Find where the given text appears and provide that cell's center as (x, y) coordinate. 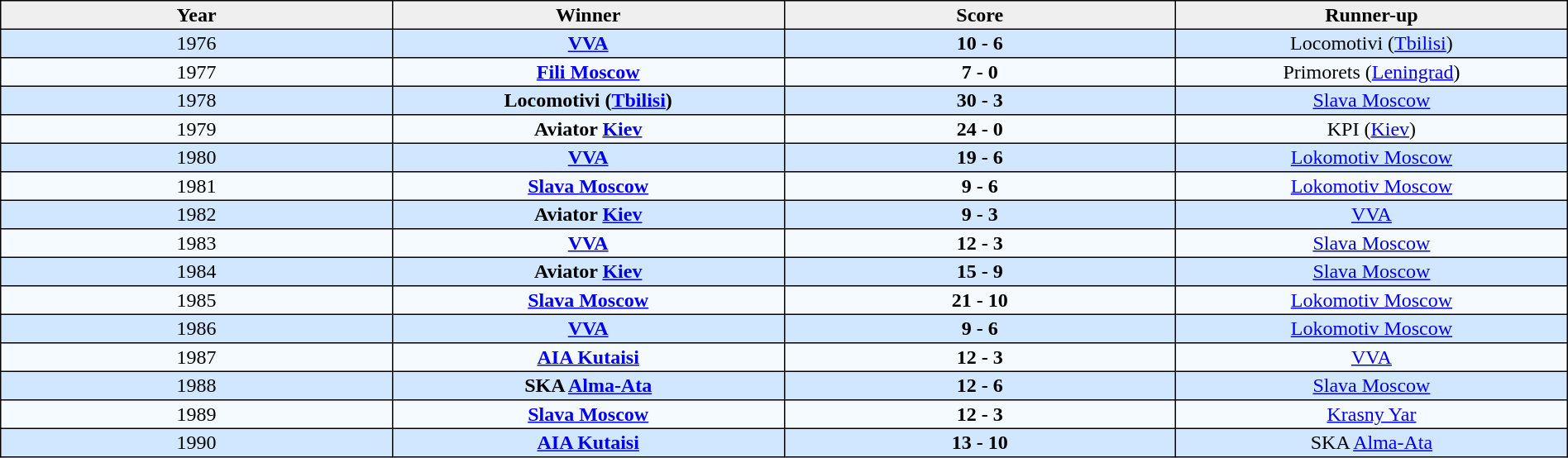
KPI (Kiev) (1372, 129)
1980 (197, 157)
Year (197, 15)
1990 (197, 442)
12 - 6 (980, 385)
Krasny Yar (1372, 414)
1986 (197, 328)
1982 (197, 214)
1977 (197, 72)
Winner (588, 15)
1988 (197, 385)
1984 (197, 271)
Score (980, 15)
9 - 3 (980, 214)
1981 (197, 186)
24 - 0 (980, 129)
1978 (197, 100)
1987 (197, 357)
19 - 6 (980, 157)
Runner-up (1372, 15)
7 - 0 (980, 72)
1976 (197, 43)
Fili Moscow (588, 72)
1989 (197, 414)
Primorets (Leningrad) (1372, 72)
13 - 10 (980, 442)
21 - 10 (980, 300)
30 - 3 (980, 100)
1979 (197, 129)
1985 (197, 300)
10 - 6 (980, 43)
15 - 9 (980, 271)
1983 (197, 243)
